Output the [x, y] coordinate of the center of the cell containing the given text.  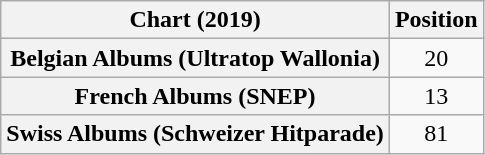
81 [436, 134]
Belgian Albums (Ultratop Wallonia) [196, 58]
Position [436, 20]
French Albums (SNEP) [196, 96]
Swiss Albums (Schweizer Hitparade) [196, 134]
13 [436, 96]
20 [436, 58]
Chart (2019) [196, 20]
